Scan for the cell matching the given text and deliver its (X, Y) coordinate at center. 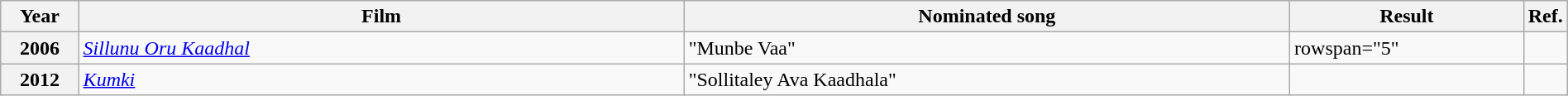
Sillunu Oru Kaadhal (381, 48)
Film (381, 17)
Nominated song (987, 17)
Result (1408, 17)
Year (40, 17)
2006 (40, 48)
"Sollitaley Ava Kaadhala" (987, 79)
"Munbe Vaa" (987, 48)
rowspan="5" (1408, 48)
2012 (40, 79)
Ref. (1545, 17)
Kumki (381, 79)
